Search for the cell housing the specified text and yield its [X, Y] center coordinate. 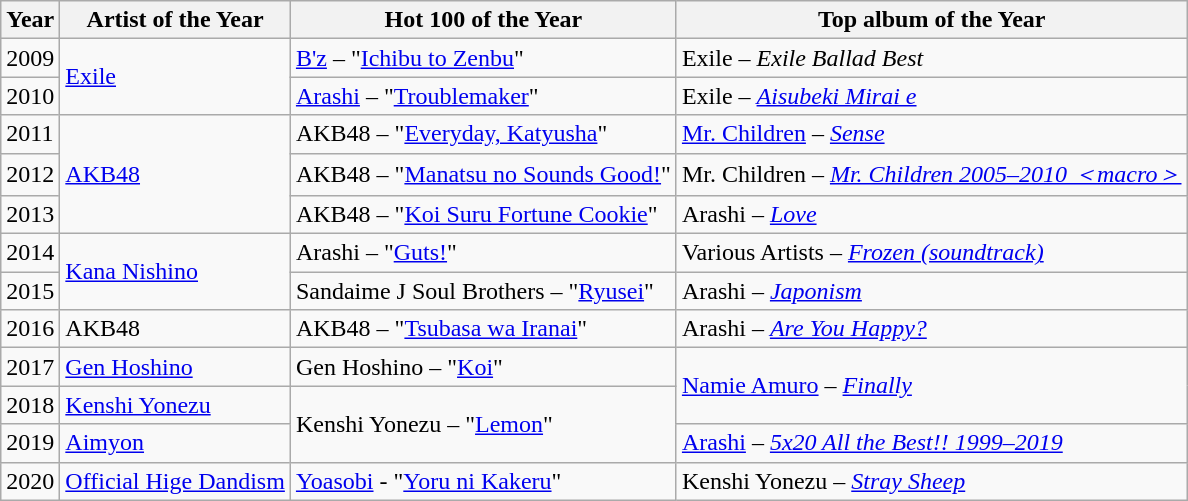
Top album of the Year [932, 20]
2013 [30, 215]
2016 [30, 329]
Artist of the Year [176, 20]
Gen Hoshino – "Koi" [483, 367]
Arashi – 5x20 All the Best!! 1999–2019 [932, 443]
Gen Hoshino [176, 367]
AKB48 – "Manatsu no Sounds Good!" [483, 174]
2019 [30, 443]
Exile [176, 77]
Namie Amuro – Finally [932, 386]
2012 [30, 174]
AKB48 – "Koi Suru Fortune Cookie" [483, 215]
2010 [30, 96]
2009 [30, 58]
Arashi – "Guts!" [483, 253]
2015 [30, 291]
Yoasobi - "Yoru ni Kakeru" [483, 481]
Mr. Children – Sense [932, 134]
AKB48 – "Everyday, Katyusha" [483, 134]
Aimyon [176, 443]
Mr. Children – Mr. Children 2005–2010 ＜macro＞ [932, 174]
Year [30, 20]
Hot 100 of the Year [483, 20]
2011 [30, 134]
2020 [30, 481]
Exile – Aisubeki Mirai e [932, 96]
Various Artists – Frozen (soundtrack) [932, 253]
2014 [30, 253]
Arashi – Japonism [932, 291]
Arashi – "Troublemaker" [483, 96]
Kenshi Yonezu [176, 405]
Arashi – Love [932, 215]
B'z – "Ichibu to Zenbu" [483, 58]
2017 [30, 367]
Official Hige Dandism [176, 481]
Kenshi Yonezu – "Lemon" [483, 424]
Exile – Exile Ballad Best [932, 58]
AKB48 – "Tsubasa wa Iranai" [483, 329]
2018 [30, 405]
Arashi – Are You Happy? [932, 329]
Kenshi Yonezu – Stray Sheep [932, 481]
Sandaime J Soul Brothers – "Ryusei" [483, 291]
Kana Nishino [176, 272]
